Provide the [x, y] coordinate of the cell's center where the given text is located.  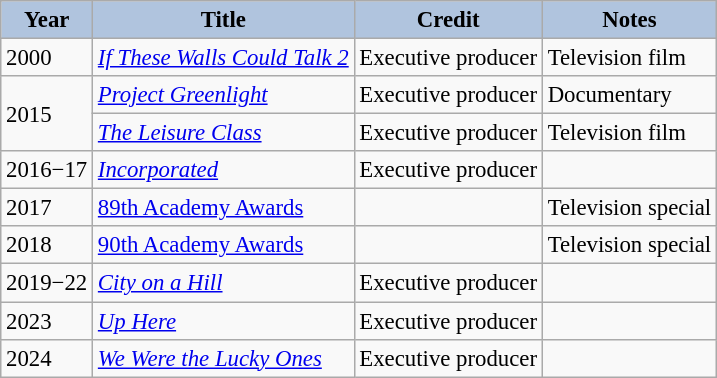
2024 [47, 358]
2018 [47, 245]
2017 [47, 208]
2023 [47, 321]
90th Academy Awards [224, 245]
2015 [47, 114]
2000 [47, 58]
If These Walls Could Talk 2 [224, 58]
89th Academy Awards [224, 208]
Project Greenlight [224, 95]
Documentary [629, 95]
City on a Hill [224, 283]
2016−17 [47, 170]
Year [47, 20]
The Leisure Class [224, 133]
Title [224, 20]
Notes [629, 20]
Incorporated [224, 170]
2019−22 [47, 283]
Credit [448, 20]
Up Here [224, 321]
We Were the Lucky Ones [224, 358]
